Determine the (X, Y) coordinate at the center of the cell enclosing the given text.  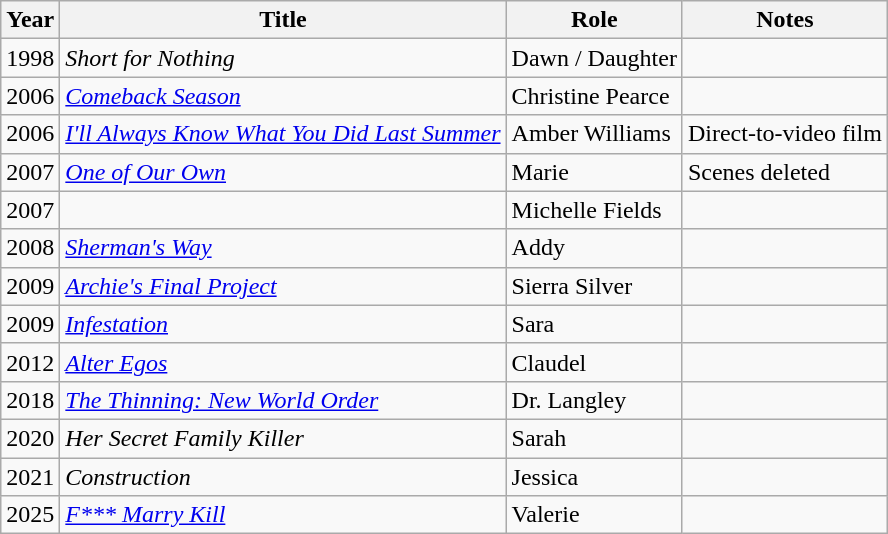
Valerie (594, 515)
Direct-to-video film (784, 134)
Infestation (283, 324)
Comeback Season (283, 96)
Short for Nothing (283, 58)
One of Our Own (283, 172)
Role (594, 20)
2025 (30, 515)
Sarah (594, 438)
Sierra Silver (594, 286)
Title (283, 20)
Claudel (594, 362)
2018 (30, 400)
Her Secret Family Killer (283, 438)
Sara (594, 324)
Amber Williams (594, 134)
Addy (594, 248)
Alter Egos (283, 362)
I'll Always Know What You Did Last Summer (283, 134)
Archie's Final Project (283, 286)
Scenes deleted (784, 172)
Christine Pearce (594, 96)
Jessica (594, 477)
2020 (30, 438)
Michelle Fields (594, 210)
Construction (283, 477)
Notes (784, 20)
2021 (30, 477)
Dawn / Daughter (594, 58)
Year (30, 20)
Marie (594, 172)
1998 (30, 58)
2012 (30, 362)
Sherman's Way (283, 248)
F*** Marry Kill (283, 515)
The Thinning: New World Order (283, 400)
Dr. Langley (594, 400)
2008 (30, 248)
